Pinpoint the cell where the given text exists, returning its [X, Y] midpoint coordinate. 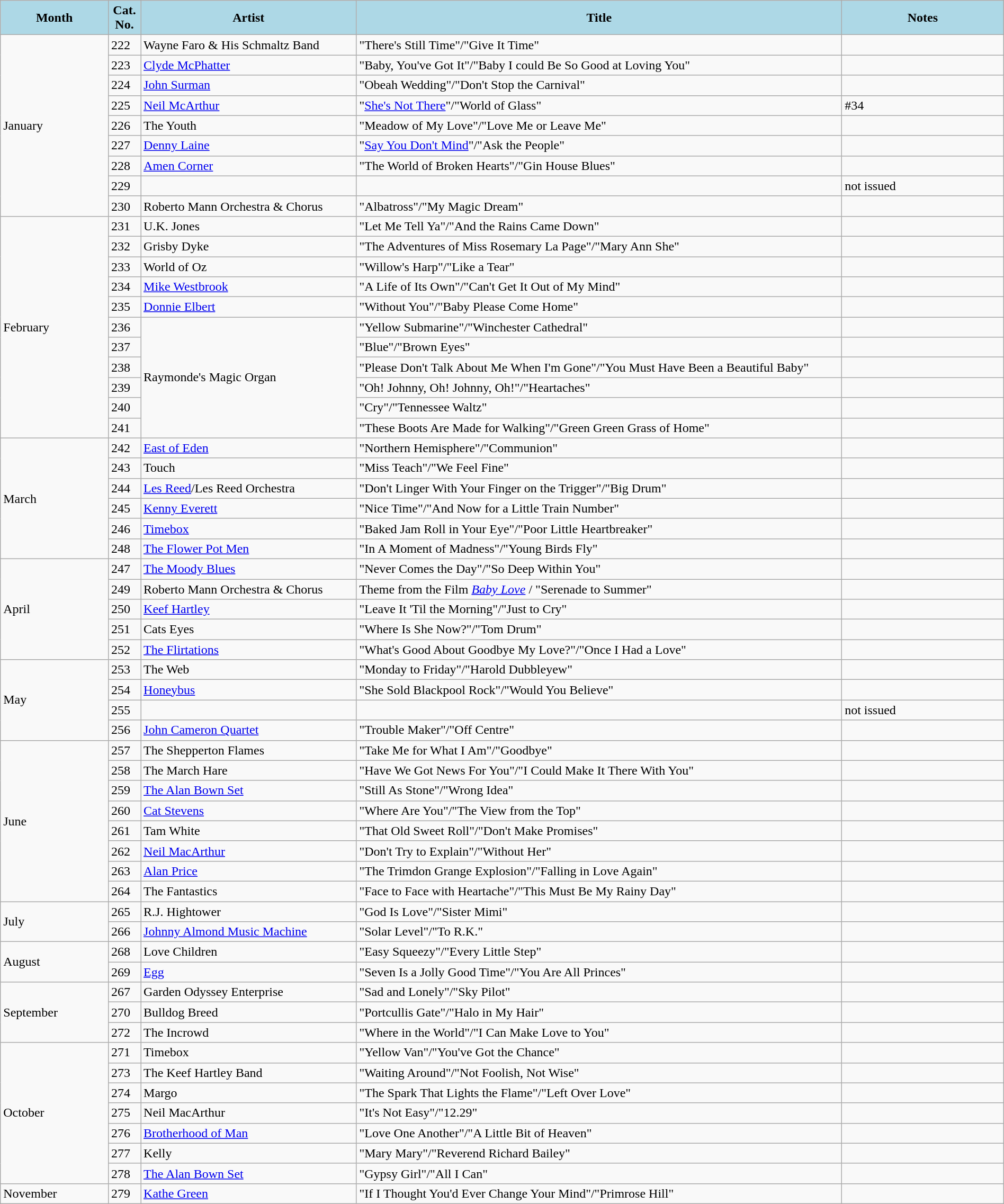
238 [124, 367]
"Waiting Around"/"Not Foolish, Not Wise" [599, 1073]
232 [124, 246]
"It's Not Easy"/"12.29" [599, 1113]
"Obeah Wedding"/"Don't Stop the Carnival" [599, 85]
260 [124, 811]
April [55, 609]
The Web [249, 670]
230 [124, 206]
"Love One Another"/"A Little Bit of Heaven" [599, 1133]
Theme from the Film Baby Love / "Serenade to Summer" [599, 589]
233 [124, 266]
252 [124, 650]
The Flirtations [249, 650]
"Solar Level"/"To R.K." [599, 932]
263 [124, 871]
274 [124, 1093]
279 [124, 1193]
Bulldog Breed [249, 1012]
"The World of Broken Hearts"/"Gin House Blues" [599, 166]
275 [124, 1113]
Margo [249, 1093]
"The Spark That Lights the Flame"/"Left Over Love" [599, 1093]
The Keef Hartley Band [249, 1073]
278 [124, 1173]
Cats Eyes [249, 630]
#34 [923, 105]
John Cameron Quartet [249, 730]
Amen Corner [249, 166]
Neil McArthur [249, 105]
276 [124, 1133]
"Baby, You've Got It"/"Baby I could Be So Good at Loving You" [599, 65]
"Sad and Lonely"/"Sky Pilot" [599, 992]
264 [124, 891]
The Fantastics [249, 891]
"Where Are You"/"The View from the Top" [599, 811]
Cat.No. [124, 18]
March [55, 498]
236 [124, 327]
270 [124, 1012]
"That Old Sweet Roll"/"Don't Make Promises" [599, 831]
"Face to Face with Heartache"/"This Must Be My Rainy Day" [599, 891]
"God Is Love"/"Sister Mimi" [599, 911]
"Yellow Submarine"/"Winchester Cathedral" [599, 327]
"Gypsy Girl"/"All I Can" [599, 1173]
"Baked Jam Roll in Your Eye"/"Poor Little Heartbreaker" [599, 528]
225 [124, 105]
Touch [249, 468]
241 [124, 428]
July [55, 921]
"Portcullis Gate"/"Halo in My Hair" [599, 1012]
"Albatross"/"My Magic Dream" [599, 206]
"Never Comes the Day"/"So Deep Within You" [599, 569]
The Flower Pot Men [249, 549]
234 [124, 287]
Les Reed/Les Reed Orchestra [249, 488]
254 [124, 690]
242 [124, 448]
245 [124, 508]
The Shepperton Flames [249, 750]
R.J. Hightower [249, 911]
Love Children [249, 952]
"Nice Time"/"And Now for a Little Train Number" [599, 508]
Wayne Faro & His Schmaltz Band [249, 45]
Mike Westbrook [249, 287]
"Where in the World"/"I Can Make Love to You" [599, 1032]
John Surman [249, 85]
231 [124, 226]
226 [124, 125]
The Youth [249, 125]
"Yellow Van"/"You've Got the Chance" [599, 1053]
May [55, 700]
Raymonde's Magic Organ [249, 378]
"Without You"/"Baby Please Come Home" [599, 307]
253 [124, 670]
June [55, 821]
237 [124, 347]
"Take Me for What I Am"/"Goodbye" [599, 750]
Keef Hartley [249, 609]
Artist [249, 18]
239 [124, 388]
"Still As Stone"/"Wrong Idea" [599, 790]
Notes [923, 18]
"In A Moment of Madness"/"Young Birds Fly" [599, 549]
246 [124, 528]
223 [124, 65]
250 [124, 609]
"Trouble Maker"/"Off Centre" [599, 730]
Kelly [249, 1153]
The Incrowd [249, 1032]
U.K. Jones [249, 226]
"Cry"/"Tennessee Waltz" [599, 408]
271 [124, 1053]
"Blue"/"Brown Eyes" [599, 347]
"Don't Try to Explain"/"Without Her" [599, 851]
255 [124, 710]
"Monday to Friday"/"Harold Dubbleyew" [599, 670]
The Moody Blues [249, 569]
"There's Still Time"/"Give It Time" [599, 45]
The March Hare [249, 770]
"Meadow of My Love"/"Love Me or Leave Me" [599, 125]
"What's Good About Goodbye My Love?"/"Once I Had a Love" [599, 650]
227 [124, 146]
262 [124, 851]
"Let Me Tell Ya"/"And the Rains Came Down" [599, 226]
235 [124, 307]
East of Eden [249, 448]
222 [124, 45]
Tam White [249, 831]
Johnny Almond Music Machine [249, 932]
Honeybus [249, 690]
"If I Thought You'd Ever Change Your Mind"/"Primrose Hill" [599, 1193]
Denny Laine [249, 146]
World of Oz [249, 266]
243 [124, 468]
229 [124, 186]
January [55, 126]
Alan Price [249, 871]
"Leave It 'Til the Morning"/"Just to Cry" [599, 609]
"Say You Don't Mind"/"Ask the People" [599, 146]
"Where Is She Now?"/"Tom Drum" [599, 630]
"These Boots Are Made for Walking"/"Green Green Grass of Home" [599, 428]
244 [124, 488]
"She Sold Blackpool Rock"/"Would You Believe" [599, 690]
257 [124, 750]
249 [124, 589]
273 [124, 1073]
Grisby Dyke [249, 246]
Garden Odyssey Enterprise [249, 992]
November [55, 1193]
256 [124, 730]
"Please Don't Talk About Me When I'm Gone"/"You Must Have Been a Beautiful Baby" [599, 367]
"Don't Linger With Your Finger on the Trigger"/"Big Drum" [599, 488]
"Seven Is a Jolly Good Time"/"You Are All Princes" [599, 972]
"Mary Mary"/"Reverend Richard Bailey" [599, 1153]
247 [124, 569]
Title [599, 18]
265 [124, 911]
240 [124, 408]
"She's Not There"/"World of Glass" [599, 105]
August [55, 962]
267 [124, 992]
Brotherhood of Man [249, 1133]
February [55, 327]
261 [124, 831]
Kathe Green [249, 1193]
251 [124, 630]
Month [55, 18]
Kenny Everett [249, 508]
Cat Stevens [249, 811]
258 [124, 770]
224 [124, 85]
"Oh! Johnny, Oh! Johnny, Oh!"/"Heartaches" [599, 388]
259 [124, 790]
268 [124, 952]
Egg [249, 972]
September [55, 1012]
"Easy Squeezy"/"Every Little Step" [599, 952]
272 [124, 1032]
"A Life of Its Own"/"Can't Get It Out of My Mind" [599, 287]
"Northern Hemisphere"/"Communion" [599, 448]
"The Adventures of Miss Rosemary La Page"/"Mary Ann She" [599, 246]
Donnie Elbert [249, 307]
October [55, 1113]
"The Trimdon Grange Explosion"/"Falling in Love Again" [599, 871]
266 [124, 932]
"Have We Got News For You"/"I Could Make It There With You" [599, 770]
277 [124, 1153]
269 [124, 972]
Clyde McPhatter [249, 65]
"Willow's Harp"/"Like a Tear" [599, 266]
228 [124, 166]
"Miss Teach"/"We Feel Fine" [599, 468]
248 [124, 549]
